Locate the cell with the specified text and output its (X, Y) center coordinate. 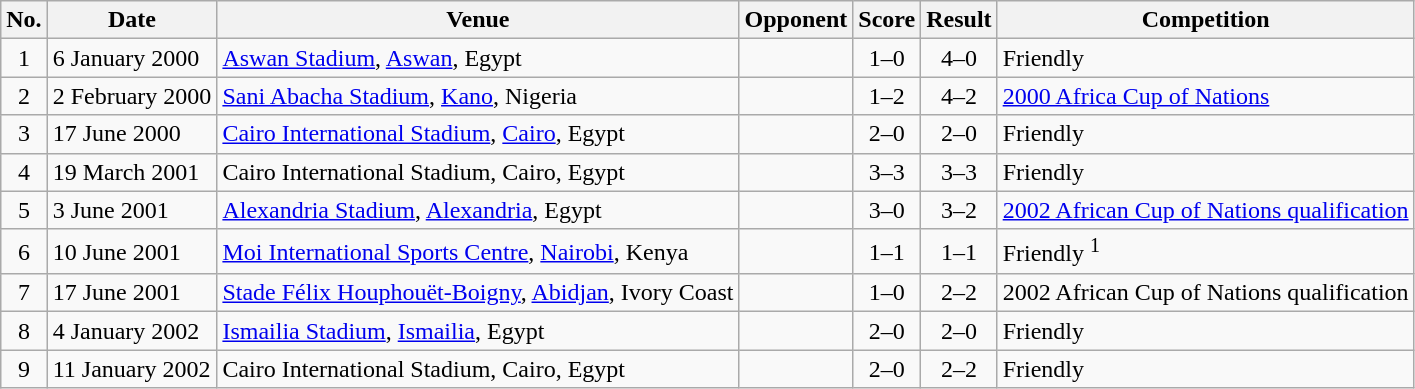
3–0 (887, 210)
8 (24, 331)
Friendly 1 (1206, 252)
1–2 (887, 96)
17 June 2001 (132, 293)
2 February 2000 (132, 96)
4 January 2002 (132, 331)
Sani Abacha Stadium, Kano, Nigeria (478, 96)
Stade Félix Houphouët-Boigny, Abidjan, Ivory Coast (478, 293)
Date (132, 20)
9 (24, 369)
11 January 2002 (132, 369)
Result (959, 20)
5 (24, 210)
4–0 (959, 58)
6 (24, 252)
3 June 2001 (132, 210)
6 January 2000 (132, 58)
7 (24, 293)
17 June 2000 (132, 134)
3–2 (959, 210)
Ismailia Stadium, Ismailia, Egypt (478, 331)
3 (24, 134)
Aswan Stadium, Aswan, Egypt (478, 58)
4 (24, 172)
10 June 2001 (132, 252)
Score (887, 20)
2000 Africa Cup of Nations (1206, 96)
1 (24, 58)
Venue (478, 20)
No. (24, 20)
19 March 2001 (132, 172)
Alexandria Stadium, Alexandria, Egypt (478, 210)
4–2 (959, 96)
2 (24, 96)
Opponent (796, 20)
Moi International Sports Centre, Nairobi, Kenya (478, 252)
Competition (1206, 20)
